Locate the cell with the specified text and output its [X, Y] center coordinate. 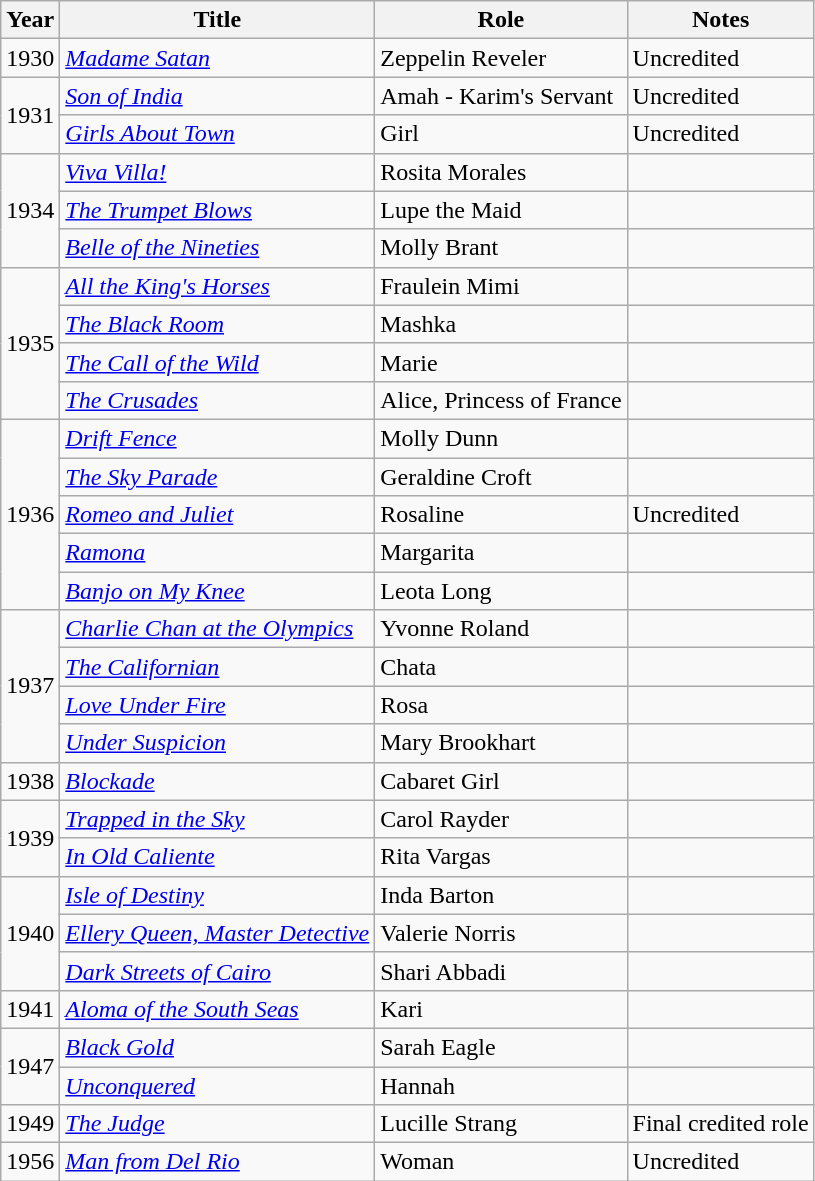
Belle of the Nineties [218, 248]
Carol Rayder [501, 819]
All the King's Horses [218, 286]
Lupe the Maid [501, 210]
Rosa [501, 705]
Trapped in the Sky [218, 819]
Notes [720, 20]
The Black Room [218, 324]
Rita Vargas [501, 857]
Man from Del Rio [218, 1162]
Margarita [501, 553]
Dark Streets of Cairo [218, 971]
Banjo on My Knee [218, 591]
Girl [501, 134]
Ellery Queen, Master Detective [218, 933]
The Crusades [218, 400]
The Call of the Wild [218, 362]
Chata [501, 667]
In Old Caliente [218, 857]
Inda Barton [501, 895]
Rosita Morales [501, 172]
1930 [30, 58]
Marie [501, 362]
Year [30, 20]
Love Under Fire [218, 705]
Leota Long [501, 591]
1937 [30, 686]
Final credited role [720, 1124]
Cabaret Girl [501, 781]
Title [218, 20]
Under Suspicion [218, 743]
1939 [30, 838]
1936 [30, 514]
1931 [30, 115]
Ramona [218, 553]
Molly Brant [501, 248]
The Californian [218, 667]
1935 [30, 343]
Kari [501, 1009]
1940 [30, 933]
1934 [30, 210]
Unconquered [218, 1085]
Valerie Norris [501, 933]
Hannah [501, 1085]
Isle of Destiny [218, 895]
Sarah Eagle [501, 1047]
Drift Fence [218, 438]
1949 [30, 1124]
Geraldine Croft [501, 477]
The Trumpet Blows [218, 210]
Shari Abbadi [501, 971]
Lucille Strang [501, 1124]
Charlie Chan at the Olympics [218, 629]
Rosaline [501, 515]
Aloma of the South Seas [218, 1009]
The Sky Parade [218, 477]
Madame Satan [218, 58]
Molly Dunn [501, 438]
1947 [30, 1066]
Woman [501, 1162]
Girls About Town [218, 134]
Romeo and Juliet [218, 515]
The Judge [218, 1124]
1956 [30, 1162]
1941 [30, 1009]
Viva Villa! [218, 172]
Role [501, 20]
Son of India [218, 96]
Blockade [218, 781]
1938 [30, 781]
Alice, Princess of France [501, 400]
Yvonne Roland [501, 629]
Black Gold [218, 1047]
Amah - Karim's Servant [501, 96]
Mashka [501, 324]
Mary Brookhart [501, 743]
Zeppelin Reveler [501, 58]
Fraulein Mimi [501, 286]
